Scan for the cell matching the given text and deliver its [x, y] coordinate at center. 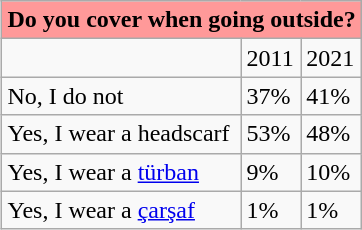
2021 [332, 58]
48% [332, 134]
37% [271, 96]
Yes, I wear a çarşaf [122, 210]
Yes, I wear a headscarf [122, 134]
Yes, I wear a türban [122, 172]
Do you cover when going outside? [182, 20]
41% [332, 96]
2011 [271, 58]
No, I do not [122, 96]
53% [271, 134]
10% [332, 172]
9% [271, 172]
